Pinpoint the cell where the given text exists, returning its [x, y] midpoint coordinate. 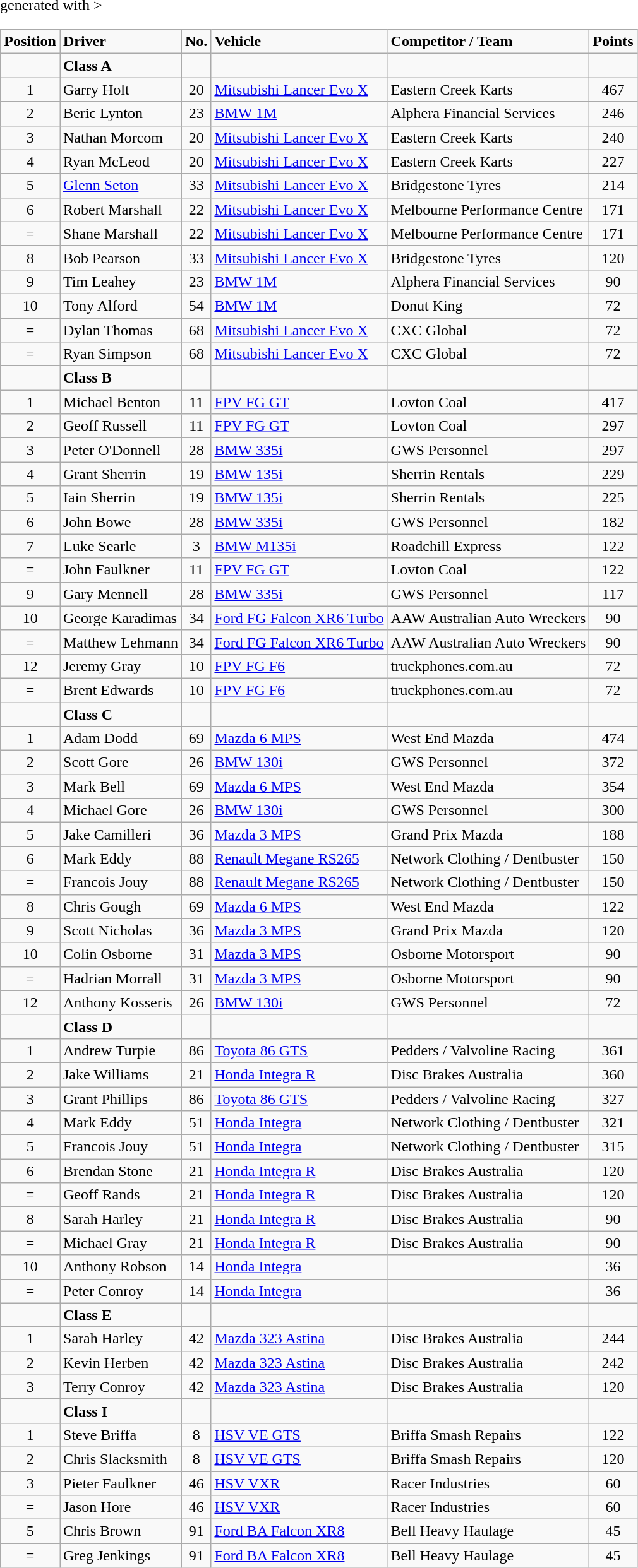
Class A [120, 66]
John Bowe [120, 522]
Kevin Herben [120, 1363]
467 [613, 90]
225 [613, 498]
474 [613, 739]
315 [613, 1147]
Vehicle [299, 42]
Class E [120, 1315]
Michael Gray [120, 1243]
Points [613, 42]
Tim Leahey [120, 282]
Michael Gore [120, 811]
Position [30, 42]
229 [613, 474]
Roadchill Express [488, 546]
Glenn Seton [120, 186]
Luke Searle [120, 546]
Grant Sherrin [120, 474]
Terry Conroy [120, 1387]
300 [613, 811]
240 [613, 138]
Adam Dodd [120, 739]
Geoff Rands [120, 1195]
Class C [120, 714]
Colin Osborne [120, 954]
Dylan Thomas [120, 330]
Mark Bell [120, 787]
Competitor / Team [488, 42]
Shane Marshall [120, 234]
Pieter Faulkner [120, 1483]
Jason Hore [120, 1507]
372 [613, 763]
Jake Camilleri [120, 834]
Beric Lynton [120, 114]
242 [613, 1363]
Peter Conroy [120, 1291]
7 [30, 546]
George Karadimas [120, 618]
227 [613, 162]
Garry Holt [120, 90]
182 [613, 522]
Chris Slacksmith [120, 1459]
214 [613, 186]
Peter O'Donnell [120, 450]
Bob Pearson [120, 258]
Ryan Simpson [120, 354]
Iain Sherrin [120, 498]
Grant Phillips [120, 1099]
Class D [120, 1026]
Matthew Lehmann [120, 642]
188 [613, 834]
Geoff Russell [120, 426]
354 [613, 787]
Scott Nicholas [120, 930]
Jake Williams [120, 1074]
361 [613, 1050]
Andrew Turpie [120, 1050]
Brendan Stone [120, 1171]
Steve Briffa [120, 1435]
117 [613, 594]
244 [613, 1339]
Gary Mennell [120, 594]
Class B [120, 378]
Ryan McLeod [120, 162]
Chris Gough [120, 906]
321 [613, 1123]
Greg Jenkings [120, 1555]
Donut King [488, 306]
Jeremy Gray [120, 666]
BMW M135i [299, 546]
Michael Benton [120, 402]
Robert Marshall [120, 210]
No. [196, 42]
Anthony Robson [120, 1267]
327 [613, 1099]
417 [613, 402]
Brent Edwards [120, 690]
Class I [120, 1411]
Scott Gore [120, 763]
John Faulkner [120, 570]
246 [613, 114]
Tony Alford [120, 306]
54 [196, 306]
Hadrian Morrall [120, 978]
Nathan Morcom [120, 138]
Anthony Kosseris [120, 1002]
360 [613, 1074]
Chris Brown [120, 1531]
Driver [120, 42]
